Find where the given text appears and provide that cell's center as [x, y] coordinate. 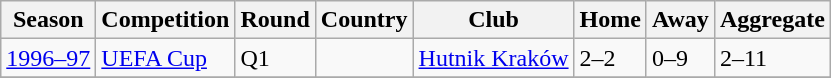
Club [494, 20]
Country [364, 20]
Aggregate [772, 20]
Hutnik Kraków [494, 58]
Season [48, 20]
1996–97 [48, 58]
UEFA Cup [166, 58]
Q1 [275, 58]
0–9 [680, 58]
Competition [166, 20]
2–2 [610, 58]
Away [680, 20]
2–11 [772, 58]
Round [275, 20]
Home [610, 20]
